Detect which cell encompasses the target text, then output its [X, Y] center coordinate. 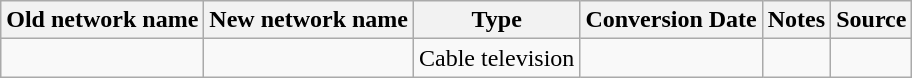
Old network name [102, 20]
Notes [796, 20]
New network name [309, 20]
Type [497, 20]
Source [872, 20]
Cable television [497, 58]
Conversion Date [671, 20]
